Scan for the cell matching the given text and deliver its (X, Y) coordinate at center. 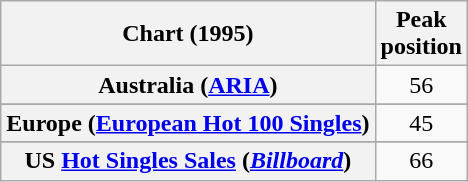
Europe (European Hot 100 Singles) (188, 123)
Chart (1995) (188, 34)
56 (421, 85)
45 (421, 123)
Peak position (421, 34)
Australia (ARIA) (188, 85)
US Hot Singles Sales (Billboard) (188, 161)
66 (421, 161)
